For the text-containing cell, return its midpoint in (X, Y) coordinate format. 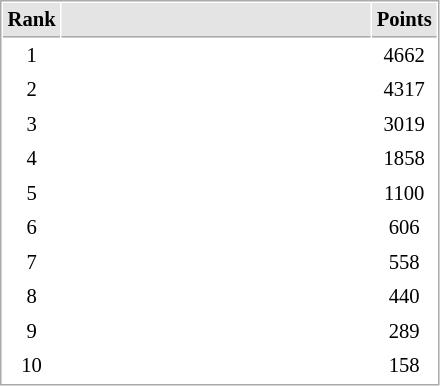
5 (32, 194)
8 (32, 296)
4662 (404, 56)
Rank (32, 20)
6 (32, 228)
1100 (404, 194)
606 (404, 228)
4317 (404, 90)
1858 (404, 158)
9 (32, 332)
3019 (404, 124)
158 (404, 366)
440 (404, 296)
289 (404, 332)
3 (32, 124)
4 (32, 158)
2 (32, 90)
7 (32, 262)
558 (404, 262)
10 (32, 366)
Points (404, 20)
1 (32, 56)
